Detect which cell encompasses the target text, then output its [X, Y] center coordinate. 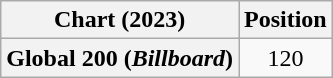
Chart (2023) [120, 20]
Global 200 (Billboard) [120, 58]
120 [285, 58]
Position [285, 20]
